Find where the given text appears and provide that cell's center as (x, y) coordinate. 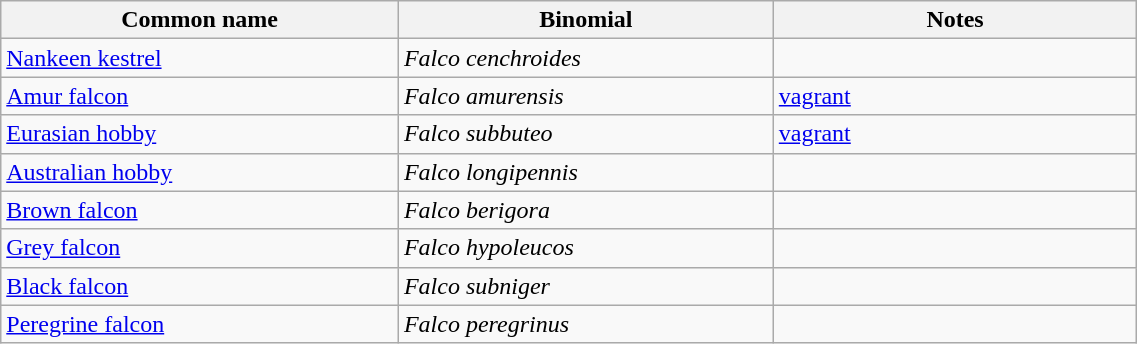
Peregrine falcon (200, 324)
Brown falcon (200, 210)
Grey falcon (200, 248)
Falco cenchroides (586, 58)
Common name (200, 20)
Black falcon (200, 286)
Falco longipennis (586, 172)
Amur falcon (200, 96)
Binomial (586, 20)
Falco hypoleucos (586, 248)
Falco subbuteo (586, 134)
Falco berigora (586, 210)
Falco amurensis (586, 96)
Falco subniger (586, 286)
Eurasian hobby (200, 134)
Nankeen kestrel (200, 58)
Australian hobby (200, 172)
Notes (955, 20)
Falco peregrinus (586, 324)
